Search for the cell housing the specified text and yield its (X, Y) center coordinate. 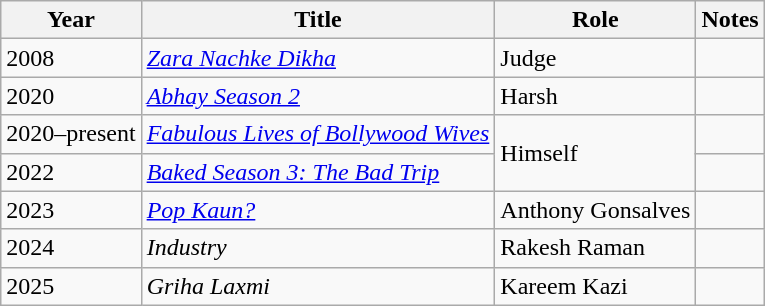
2025 (71, 286)
Abhay Season 2 (318, 96)
Himself (596, 153)
Title (318, 20)
2023 (71, 210)
Industry (318, 248)
Fabulous Lives of Bollywood Wives (318, 134)
Judge (596, 58)
2024 (71, 248)
2022 (71, 172)
Anthony Gonsalves (596, 210)
Kareem Kazi (596, 286)
Role (596, 20)
Griha Laxmi (318, 286)
Zara Nachke Dikha (318, 58)
2020–present (71, 134)
Harsh (596, 96)
2020 (71, 96)
Baked Season 3: The Bad Trip (318, 172)
Notes (730, 20)
Pop Kaun? (318, 210)
Rakesh Raman (596, 248)
Year (71, 20)
2008 (71, 58)
